Find where the given text appears and provide that cell's center as [x, y] coordinate. 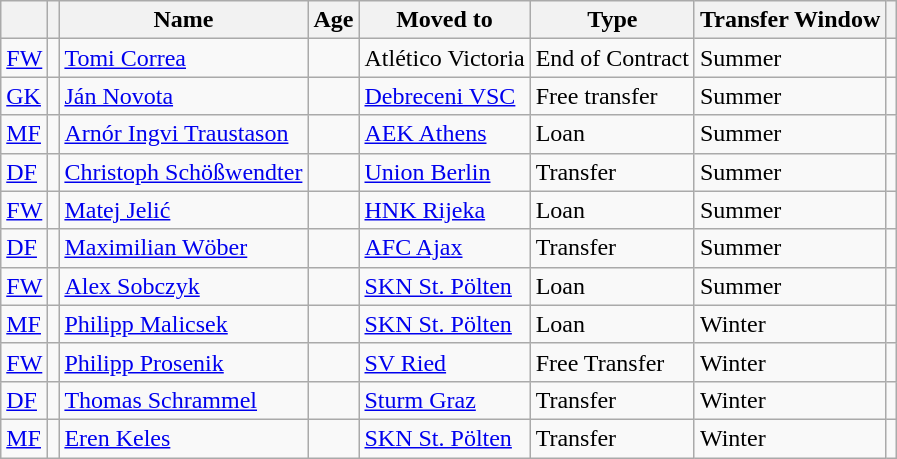
SV Ried [444, 362]
Philipp Prosenik [184, 362]
Sturm Graz [444, 400]
Name [184, 20]
GK [24, 96]
Moved to [444, 20]
HNK Rijeka [444, 210]
Age [334, 20]
Maximilian Wöber [184, 248]
Free Transfer [612, 362]
AEK Athens [444, 134]
Debreceni VSC [444, 96]
Free transfer [612, 96]
Union Berlin [444, 172]
Philipp Malicsek [184, 324]
Alex Sobczyk [184, 286]
Thomas Schrammel [184, 400]
End of Contract [612, 58]
Type [612, 20]
Matej Jelić [184, 210]
Tomi Correa [184, 58]
Ján Novota [184, 96]
Arnór Ingvi Traustason [184, 134]
Atlético Victoria [444, 58]
AFC Ajax [444, 248]
Transfer Window [790, 20]
Eren Keles [184, 438]
Christoph Schößwendter [184, 172]
